For the text-containing cell, return its midpoint in (X, Y) coordinate format. 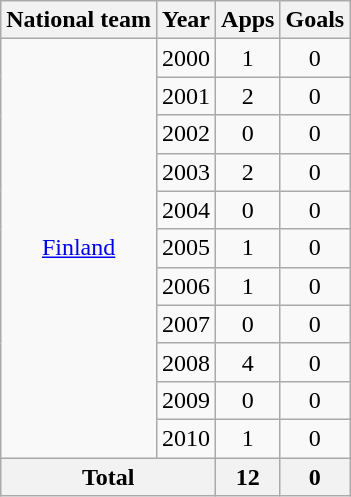
Finland (79, 248)
12 (248, 477)
2008 (186, 362)
Total (108, 477)
2000 (186, 58)
4 (248, 362)
National team (79, 20)
Apps (248, 20)
2010 (186, 438)
Year (186, 20)
2001 (186, 96)
2003 (186, 172)
2007 (186, 324)
2004 (186, 210)
2006 (186, 286)
2005 (186, 248)
2009 (186, 400)
Goals (315, 20)
2002 (186, 134)
